Capture the cell that displays the provided text and extract its (X, Y) central coordinate. 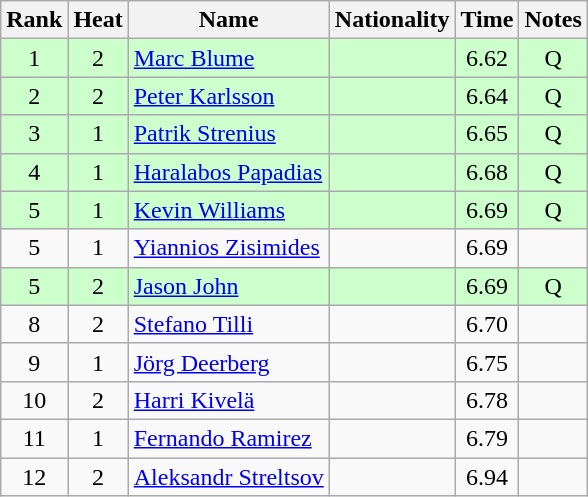
Fernando Ramirez (228, 438)
Jörg Deerberg (228, 362)
6.64 (487, 96)
3 (34, 134)
4 (34, 172)
Marc Blume (228, 58)
11 (34, 438)
Haralabos Papadias (228, 172)
6.62 (487, 58)
Nationality (392, 20)
6.78 (487, 400)
6.65 (487, 134)
Stefano Tilli (228, 324)
Yiannios Zisimides (228, 248)
Aleksandr Streltsov (228, 477)
6.68 (487, 172)
8 (34, 324)
Patrik Strenius (228, 134)
12 (34, 477)
6.75 (487, 362)
Peter Karlsson (228, 96)
9 (34, 362)
Heat (98, 20)
Name (228, 20)
Time (487, 20)
10 (34, 400)
6.79 (487, 438)
Notes (553, 20)
Rank (34, 20)
Kevin Williams (228, 210)
6.70 (487, 324)
Harri Kivelä (228, 400)
Jason John (228, 286)
6.94 (487, 477)
